For the text-containing cell, return its midpoint in (X, Y) coordinate format. 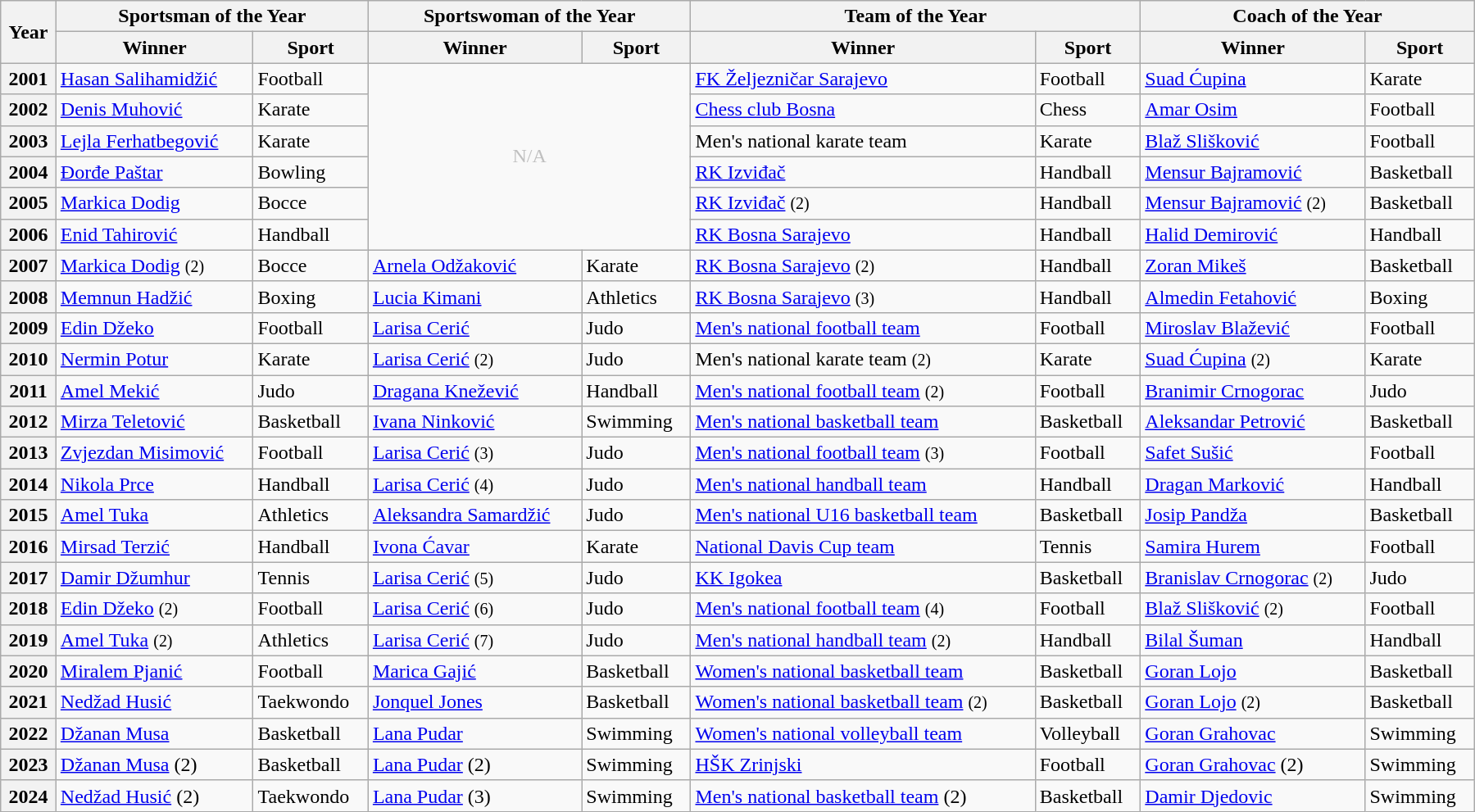
Volleyball (1088, 733)
Aleksandra Samardžić (474, 515)
Team of the Year (916, 16)
Hasan Salihamidžić (154, 79)
2016 (29, 547)
2014 (29, 484)
2004 (29, 172)
Women's national volleyball team (863, 733)
RK Izviđač (863, 172)
2017 (29, 578)
Denis Muhović (154, 110)
Amel Tuka (154, 515)
Mensur Bajramović (1253, 172)
Men's national karate team (863, 141)
Lucia Kimani (474, 297)
2021 (29, 702)
Mirza Teletović (154, 422)
Lejla Ferhatbegović (154, 141)
Larisa Cerić (6) (474, 609)
FK Željezničar Sarajevo (863, 79)
2008 (29, 297)
Arnela Odžaković (474, 265)
Nedžad Husić (154, 702)
Markica Dodig (2) (154, 265)
Josip Pandža (1253, 515)
Coach of the Year (1308, 16)
Blaž Slišković (1253, 141)
Samira Hurem (1253, 547)
Bilal Šuman (1253, 640)
2009 (29, 328)
2015 (29, 515)
2018 (29, 609)
2013 (29, 453)
Larisa Cerić (5) (474, 578)
Nikola Prce (154, 484)
Zvjezdan Misimović (154, 453)
Đorđe Paštar (154, 172)
Almedin Fetahović (1253, 297)
Men's national handball team (863, 484)
Amel Tuka (2) (154, 640)
RK Bosna Sarajevo (2) (863, 265)
RK Izviđač (2) (863, 203)
2022 (29, 733)
Men's national football team (863, 328)
Miralem Pjanić (154, 671)
Larisa Cerić (3) (474, 453)
Markica Dodig (154, 203)
Goran Lojo (2) (1253, 702)
Men's national handball team (2) (863, 640)
Men's national football team (3) (863, 453)
2003 (29, 141)
Women's national basketball team (863, 671)
Mirsad Terzić (154, 547)
N/A (529, 157)
Branimir Crnogorac (1253, 391)
Men's national basketball team (2) (863, 796)
Nedžad Husić (2) (154, 796)
2002 (29, 110)
Damir Djedovic (1253, 796)
Zoran Mikeš (1253, 265)
Džanan Musa (154, 733)
Suad Ćupina (1253, 79)
Lana Pudar (2) (474, 764)
Memnun Hadžić (154, 297)
Sportsman of the Year (211, 16)
Larisa Cerić (4) (474, 484)
Ivana Ninković (474, 422)
Lana Pudar (3) (474, 796)
2006 (29, 234)
Men's national football team (4) (863, 609)
Chess (1088, 110)
Bowling (311, 172)
Blaž Slišković (2) (1253, 609)
2023 (29, 764)
Men's national football team (2) (863, 391)
Men's national basketball team (863, 422)
Lana Pudar (474, 733)
Enid Tahirović (154, 234)
2019 (29, 640)
National Davis Cup team (863, 547)
Halid Demirović (1253, 234)
2024 (29, 796)
Suad Ćupina (2) (1253, 359)
Larisa Cerić (7) (474, 640)
Goran Lojo (1253, 671)
Sportswoman of the Year (529, 16)
2005 (29, 203)
Safet Sušić (1253, 453)
Aleksandar Petrović (1253, 422)
Nermin Potur (154, 359)
Larisa Cerić (474, 328)
2011 (29, 391)
Chess club Bosna (863, 110)
Edin Džeko (2) (154, 609)
2007 (29, 265)
Jonquel Jones (474, 702)
Men's national karate team (2) (863, 359)
Marica Gajić (474, 671)
KK Igokea (863, 578)
Dragana Knežević (474, 391)
Amel Mekić (154, 391)
Dragan Marković (1253, 484)
HŠK Zrinjski (863, 764)
Year (29, 32)
Edin Džeko (154, 328)
2010 (29, 359)
Men's national U16 basketball team (863, 515)
Džanan Musa (2) (154, 764)
2020 (29, 671)
Amar Osim (1253, 110)
Branislav Crnogorac (2) (1253, 578)
RK Bosna Sarajevo (863, 234)
Goran Grahovac (1253, 733)
RK Bosna Sarajevo (3) (863, 297)
Larisa Cerić (2) (474, 359)
Women's national basketball team (2) (863, 702)
Damir Džumhur (154, 578)
Goran Grahovac (2) (1253, 764)
Ivona Ćavar (474, 547)
Mensur Bajramović (2) (1253, 203)
Miroslav Blažević (1253, 328)
2012 (29, 422)
2001 (29, 79)
